Pinpoint the cell where the given text exists, returning its (X, Y) midpoint coordinate. 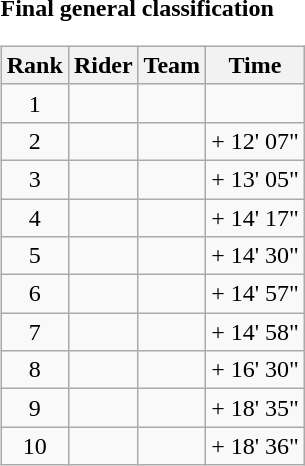
3 (34, 179)
1 (34, 103)
+ 14' 57" (256, 294)
Rank (34, 65)
4 (34, 217)
6 (34, 294)
Rider (103, 65)
+ 14' 17" (256, 217)
2 (34, 141)
+ 14' 58" (256, 332)
+ 18' 35" (256, 408)
+ 16' 30" (256, 370)
+ 12' 07" (256, 141)
10 (34, 446)
Time (256, 65)
5 (34, 256)
9 (34, 408)
+ 18' 36" (256, 446)
8 (34, 370)
Team (172, 65)
+ 14' 30" (256, 256)
7 (34, 332)
+ 13' 05" (256, 179)
